Find where the given text appears and provide that cell's center as (x, y) coordinate. 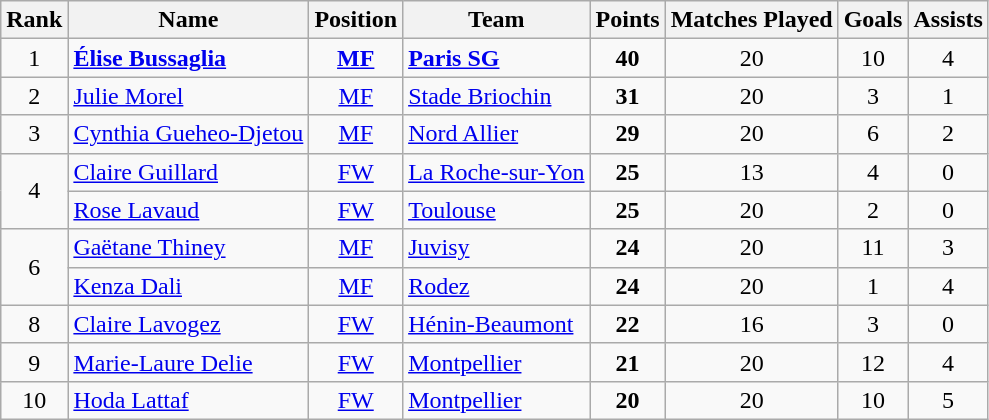
40 (628, 58)
Stade Briochin (496, 96)
9 (34, 362)
Rodez (496, 286)
29 (628, 134)
Cynthia Gueheo-Djetou (188, 134)
Matches Played (752, 20)
Hoda Lattaf (188, 400)
12 (873, 362)
Kenza Dali (188, 286)
31 (628, 96)
Team (496, 20)
8 (34, 324)
Goals (873, 20)
Name (188, 20)
Toulouse (496, 210)
Claire Lavogez (188, 324)
Hénin-Beaumont (496, 324)
Gaëtane Thiney (188, 248)
Rose Lavaud (188, 210)
Position (356, 20)
Nord Allier (496, 134)
13 (752, 172)
Juvisy (496, 248)
Paris SG (496, 58)
5 (948, 400)
Marie-Laure Delie (188, 362)
11 (873, 248)
21 (628, 362)
Élise Bussaglia (188, 58)
22 (628, 324)
Assists (948, 20)
La Roche-sur-Yon (496, 172)
Julie Morel (188, 96)
Points (628, 20)
Claire Guillard (188, 172)
16 (752, 324)
Rank (34, 20)
